For the text-containing cell, return its midpoint in [X, Y] coordinate format. 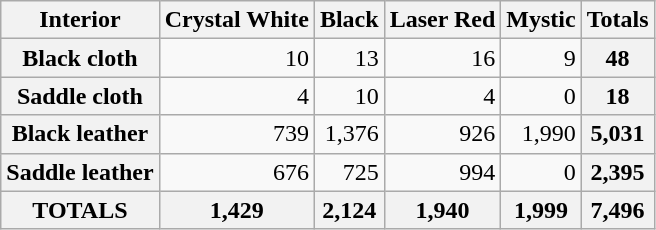
1,999 [541, 210]
739 [236, 134]
18 [618, 96]
48 [618, 58]
Saddle cloth [80, 96]
Interior [80, 20]
Totals [618, 20]
Crystal White [236, 20]
Mystic [541, 20]
2,395 [618, 172]
Black cloth [80, 58]
7,496 [618, 210]
1,940 [442, 210]
1,376 [349, 134]
TOTALS [80, 210]
Black [349, 20]
5,031 [618, 134]
Black leather [80, 134]
13 [349, 58]
676 [236, 172]
725 [349, 172]
1,429 [236, 210]
Saddle leather [80, 172]
16 [442, 58]
Laser Red [442, 20]
994 [442, 172]
926 [442, 134]
9 [541, 58]
1,990 [541, 134]
2,124 [349, 210]
